Search for the cell housing the specified text and yield its [x, y] center coordinate. 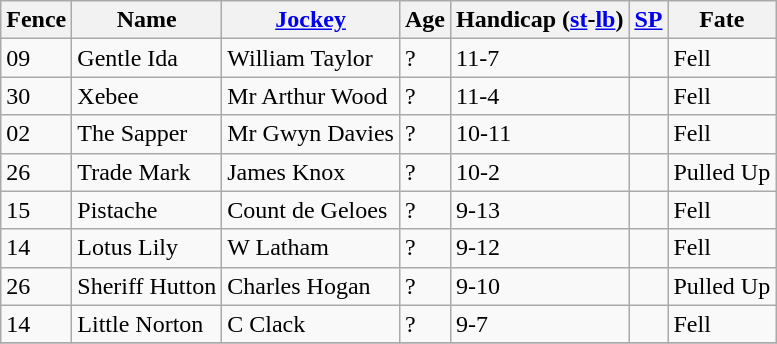
15 [36, 210]
02 [36, 134]
10-2 [539, 172]
9-10 [539, 286]
The Sapper [147, 134]
11-4 [539, 96]
C Clack [311, 324]
Sheriff Hutton [147, 286]
Charles Hogan [311, 286]
30 [36, 96]
11-7 [539, 58]
SP [648, 20]
Jockey [311, 20]
Mr Arthur Wood [311, 96]
Trade Mark [147, 172]
Lotus Lily [147, 248]
Fate [722, 20]
10-11 [539, 134]
Xebee [147, 96]
Fence [36, 20]
9-7 [539, 324]
9-12 [539, 248]
Gentle Ida [147, 58]
Age [424, 20]
Mr Gwyn Davies [311, 134]
Count de Geloes [311, 210]
William Taylor [311, 58]
Little Norton [147, 324]
W Latham [311, 248]
Name [147, 20]
9-13 [539, 210]
Handicap (st-lb) [539, 20]
09 [36, 58]
James Knox [311, 172]
Pistache [147, 210]
